Determine the [x, y] coordinate at the center of the cell enclosing the given text.  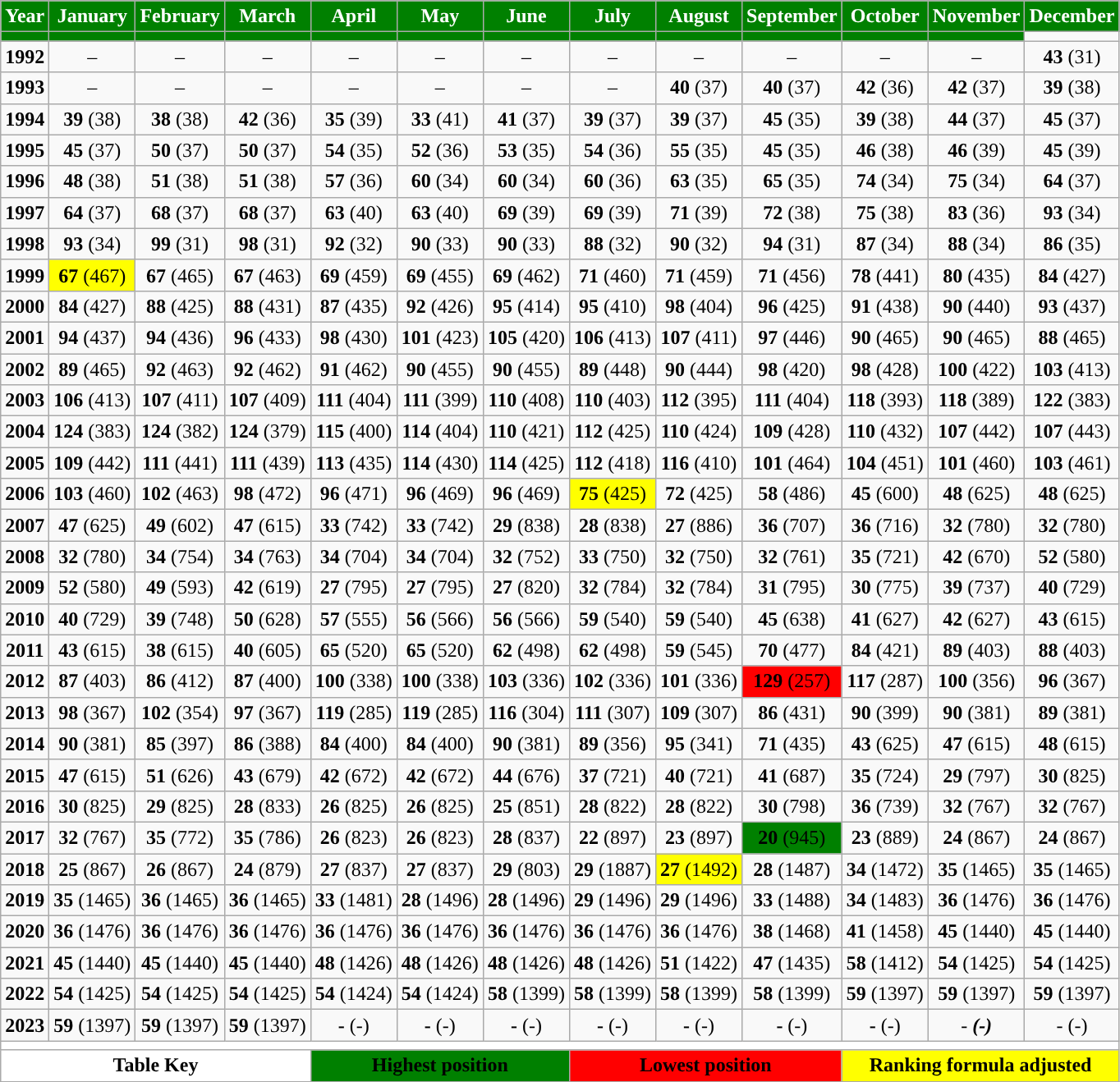
2022 [25, 994]
1996 [25, 181]
88 (32) [613, 244]
1997 [25, 213]
2016 [25, 806]
2003 [25, 401]
124 (383) [92, 432]
69 (462) [526, 275]
117 (287) [885, 681]
90 (440) [976, 306]
2005 [25, 463]
102 (463) [180, 494]
33 (1481) [353, 901]
45 (39) [1072, 150]
98 (430) [353, 337]
112 (425) [613, 432]
34 (1472) [885, 869]
41 (37) [526, 119]
Highest position [440, 1066]
29 (803) [526, 869]
96 (367) [1072, 681]
110 (408) [526, 401]
2011 [25, 650]
75 (425) [613, 494]
45 (638) [792, 619]
54 (35) [353, 150]
25 (851) [526, 806]
42 (670) [976, 557]
34 (1483) [885, 901]
2001 [25, 337]
March [268, 16]
88 (465) [1072, 337]
71 (39) [698, 213]
34 (754) [180, 557]
41 (627) [885, 619]
84 (421) [885, 650]
42 (627) [976, 619]
38 (1468) [792, 932]
44 (37) [976, 119]
71 (435) [792, 744]
69 (455) [440, 275]
2020 [25, 932]
88 (425) [180, 306]
27 (886) [698, 525]
114 (430) [440, 463]
105 (420) [526, 337]
118 (393) [885, 401]
33 (750) [613, 557]
June [526, 16]
2006 [25, 494]
99 (31) [180, 244]
28 (838) [613, 525]
89 (465) [92, 369]
41 (1458) [885, 932]
118 (389) [976, 401]
2002 [25, 369]
95 (410) [613, 306]
75 (34) [976, 181]
August [698, 16]
78 (441) [885, 275]
94 (437) [92, 337]
2013 [25, 713]
32 (752) [526, 557]
24 (879) [268, 869]
22 (897) [613, 837]
51 (626) [180, 775]
98 (420) [792, 369]
45 (600) [885, 494]
Table Key [156, 1066]
71 (456) [792, 275]
Ranking formula adjusted [980, 1066]
103 (461) [1072, 463]
2021 [25, 963]
43 (31) [1072, 57]
54 (36) [613, 150]
98 (472) [268, 494]
November [976, 16]
110 (421) [526, 432]
December [1072, 16]
2023 [25, 1025]
37 (721) [613, 775]
51 (1422) [698, 963]
96 (425) [792, 306]
Lowest position [705, 1066]
88 (431) [268, 306]
2000 [25, 306]
35 (39) [353, 119]
2010 [25, 619]
75 (38) [885, 213]
2014 [25, 744]
90 (399) [885, 713]
36 (739) [885, 806]
103 (336) [526, 681]
95 (341) [698, 744]
124 (382) [180, 432]
96 (433) [268, 337]
89 (381) [1072, 713]
90 (32) [698, 244]
109 (442) [92, 463]
69 (459) [353, 275]
113 (435) [353, 463]
115 (400) [353, 432]
41 (687) [792, 775]
80 (435) [976, 275]
60 (36) [613, 181]
April [353, 16]
111 (439) [268, 463]
26 (867) [180, 869]
107 (442) [976, 432]
2012 [25, 681]
87 (435) [353, 306]
111 (441) [180, 463]
39 (748) [180, 619]
January [92, 16]
92 (462) [268, 369]
33 (41) [440, 119]
111 (307) [613, 713]
63 (35) [698, 181]
87 (400) [268, 681]
28 (1487) [792, 869]
49 (593) [180, 588]
52 (36) [440, 150]
27 (1492) [698, 869]
107 (409) [268, 401]
96 (471) [353, 494]
101 (336) [698, 681]
112 (418) [613, 463]
55 (35) [698, 150]
72 (425) [698, 494]
112 (395) [698, 401]
83 (36) [976, 213]
93 (437) [1072, 306]
30 (798) [792, 806]
110 (424) [698, 432]
87 (403) [92, 681]
May [440, 16]
42 (619) [268, 588]
49 (602) [180, 525]
28 (833) [268, 806]
50 (628) [268, 619]
88 (34) [976, 244]
43 (679) [268, 775]
46 (39) [976, 150]
2004 [25, 432]
27 (820) [526, 588]
67 (463) [268, 275]
2007 [25, 525]
July [613, 16]
86 (412) [180, 681]
95 (414) [526, 306]
42 (37) [976, 88]
48 (38) [92, 181]
2019 [25, 901]
36 (707) [792, 525]
23 (897) [698, 837]
116 (410) [698, 463]
2017 [25, 837]
33 (1488) [792, 901]
38 (38) [180, 119]
89 (403) [976, 650]
67 (467) [92, 275]
2008 [25, 557]
92 (426) [440, 306]
1999 [25, 275]
32 (750) [698, 557]
47 (625) [92, 525]
114 (425) [526, 463]
47 (1435) [792, 963]
Year [25, 16]
87 (34) [885, 244]
86 (388) [268, 744]
104 (451) [885, 463]
1994 [25, 119]
59 (545) [698, 650]
98 (428) [885, 369]
107 (443) [1072, 432]
23 (889) [885, 837]
29 (825) [180, 806]
74 (34) [885, 181]
97 (446) [792, 337]
46 (38) [885, 150]
40 (605) [268, 650]
114 (404) [440, 432]
100 (422) [976, 369]
101 (423) [440, 337]
92 (32) [353, 244]
92 (463) [180, 369]
110 (403) [613, 401]
109 (428) [792, 432]
98 (31) [268, 244]
101 (464) [792, 463]
72 (38) [792, 213]
44 (676) [526, 775]
2009 [25, 588]
90 (444) [698, 369]
124 (379) [268, 432]
109 (307) [698, 713]
September [792, 16]
110 (432) [885, 432]
29 (1887) [613, 869]
71 (460) [613, 275]
101 (460) [976, 463]
43 (625) [885, 744]
57 (555) [353, 619]
98 (367) [92, 713]
1992 [25, 57]
36 (716) [885, 525]
2015 [25, 775]
71 (459) [698, 275]
31 (795) [792, 588]
103 (413) [1072, 369]
48 (615) [1072, 744]
85 (397) [180, 744]
35 (786) [268, 837]
100 (356) [976, 681]
34 (763) [268, 557]
65 (35) [792, 181]
89 (448) [613, 369]
94 (31) [792, 244]
53 (35) [526, 150]
86 (431) [792, 713]
111 (399) [440, 401]
67 (465) [180, 275]
35 (772) [180, 837]
86 (35) [1072, 244]
32 (761) [792, 557]
28 (837) [526, 837]
1993 [25, 88]
39 (737) [976, 588]
58 (1412) [885, 963]
35 (721) [885, 557]
98 (404) [698, 306]
103 (460) [92, 494]
116 (304) [526, 713]
2018 [25, 869]
1995 [25, 150]
70 (477) [792, 650]
102 (336) [613, 681]
89 (356) [613, 744]
40 (721) [698, 775]
29 (797) [976, 775]
122 (383) [1072, 401]
38 (615) [180, 650]
25 (867) [92, 869]
October [885, 16]
97 (367) [268, 713]
20 (945) [792, 837]
58 (486) [792, 494]
94 (436) [180, 337]
129 (257) [792, 681]
35 (724) [885, 775]
102 (354) [180, 713]
30 (775) [885, 588]
91 (438) [885, 306]
57 (36) [353, 181]
91 (462) [353, 369]
1998 [25, 244]
88 (403) [1072, 650]
29 (838) [526, 525]
February [180, 16]
